Return [x, y] of the center of cell containing provided text 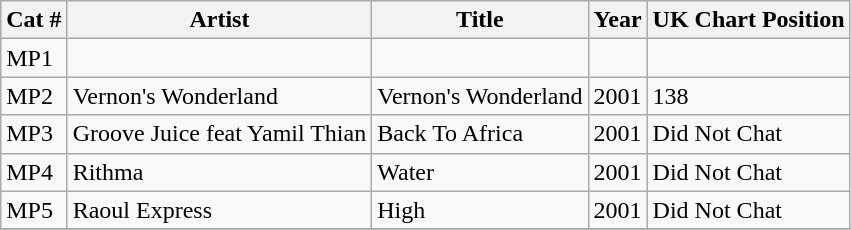
High [480, 210]
138 [748, 96]
Back To Africa [480, 134]
MP4 [34, 172]
UK Chart Position [748, 20]
Rithma [220, 172]
Title [480, 20]
Cat # [34, 20]
Year [618, 20]
MP1 [34, 58]
Raoul Express [220, 210]
MP5 [34, 210]
MP2 [34, 96]
Artist [220, 20]
Water [480, 172]
MP3 [34, 134]
Groove Juice feat Yamil Thian [220, 134]
